Determine the (x, y) coordinate at the center of the cell enclosing the given text.  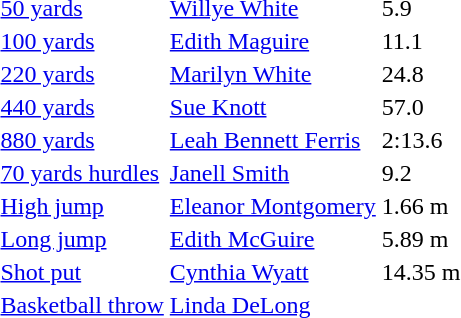
Marilyn White (272, 74)
Leah Bennett Ferris (272, 140)
Edith McGuire (272, 239)
Janell Smith (272, 173)
Sue Knott (272, 107)
Eleanor Montgomery (272, 206)
Cynthia Wyatt (272, 272)
Edith Maguire (272, 41)
